From the cell containing the given text, extract its center point as [x, y] coordinate. 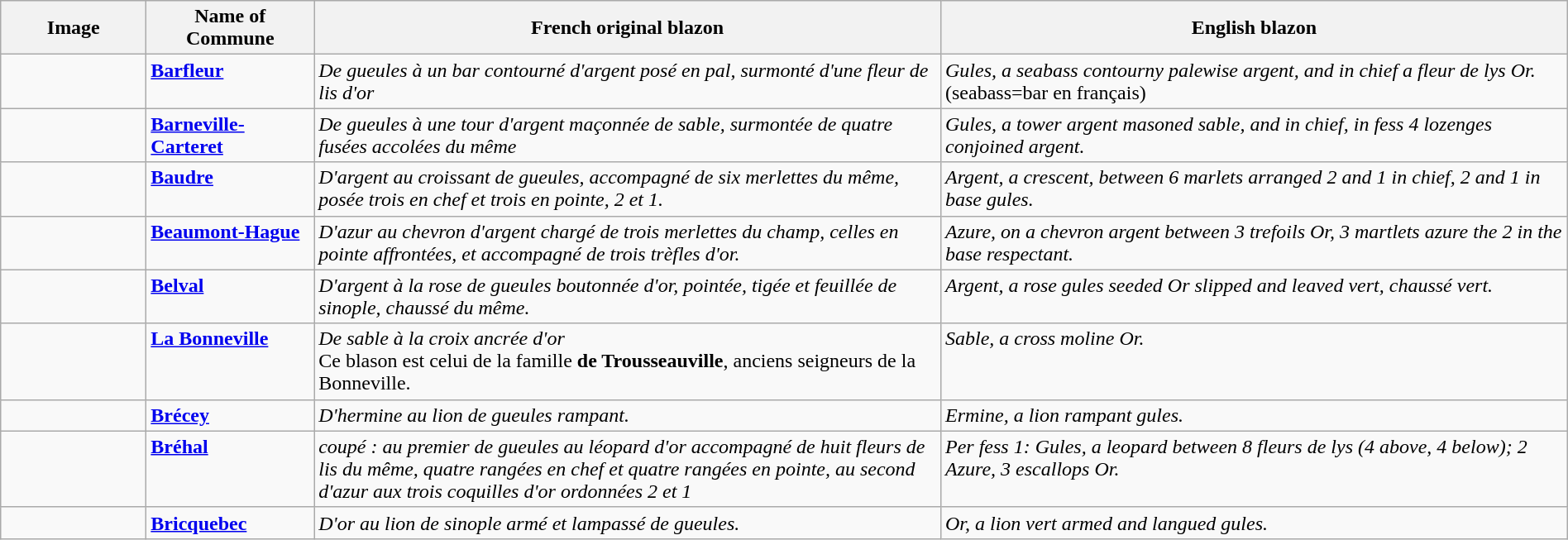
Sable, a cross moline Or. [1254, 361]
Azure, on a chevron argent between 3 trefoils Or, 3 martlets azure the 2 in the base respectant. [1254, 243]
La Bonneville [230, 361]
Brécey [230, 415]
French original blazon [628, 28]
D'or au lion de sinople armé et lampassé de gueules. [628, 523]
D'argent au croissant de gueules, accompagné de six merlettes du même, posée trois en chef et trois en pointe, 2 et 1. [628, 189]
Barneville-Carteret [230, 136]
Baudre [230, 189]
Argent, a rose gules seeded Or slipped and leaved vert, chaussé vert. [1254, 296]
Barfleur [230, 81]
Beaumont-Hague [230, 243]
Gules, a tower argent masoned sable, and in chief, in fess 4 lozenges conjoined argent. [1254, 136]
D'argent à la rose de gueules boutonnée d'or, pointée, tigée et feuillée de sinople, chaussé du même. [628, 296]
De gueules à une tour d'argent maçonnée de sable, surmontée de quatre fusées accolées du même [628, 136]
Ermine, a lion rampant gules. [1254, 415]
Gules, a seabass contourny palewise argent, and in chief a fleur de lys Or. (seabass=bar en français) [1254, 81]
D'azur au chevron d'argent chargé de trois merlettes du champ, celles en pointe affrontées, et accompagné de trois trèfles d'or. [628, 243]
Bréhal [230, 469]
Bricquebec [230, 523]
D'hermine au lion de gueules rampant. [628, 415]
Belval [230, 296]
Image [74, 28]
Argent, a crescent, between 6 marlets arranged 2 and 1 in chief, 2 and 1 in base gules. [1254, 189]
Name of Commune [230, 28]
English blazon [1254, 28]
Or, a lion vert armed and langued gules. [1254, 523]
De gueules à un bar contourné d'argent posé en pal, surmonté d'une fleur de lis d'or [628, 81]
De sable à la croix ancrée d'orCe blason est celui de la famille de Trousseauville, anciens seigneurs de la Bonneville. [628, 361]
Per fess 1: Gules, a leopard between 8 fleurs de lys (4 above, 4 below); 2 Azure, 3 escallops Or. [1254, 469]
